Capture the cell that displays the provided text and extract its (x, y) central coordinate. 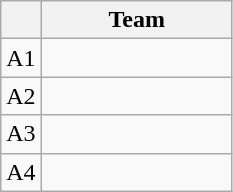
A3 (21, 134)
Team (136, 20)
A4 (21, 172)
A2 (21, 96)
A1 (21, 58)
